Extract the (x, y) coordinate from the center of the cell holding the provided text.  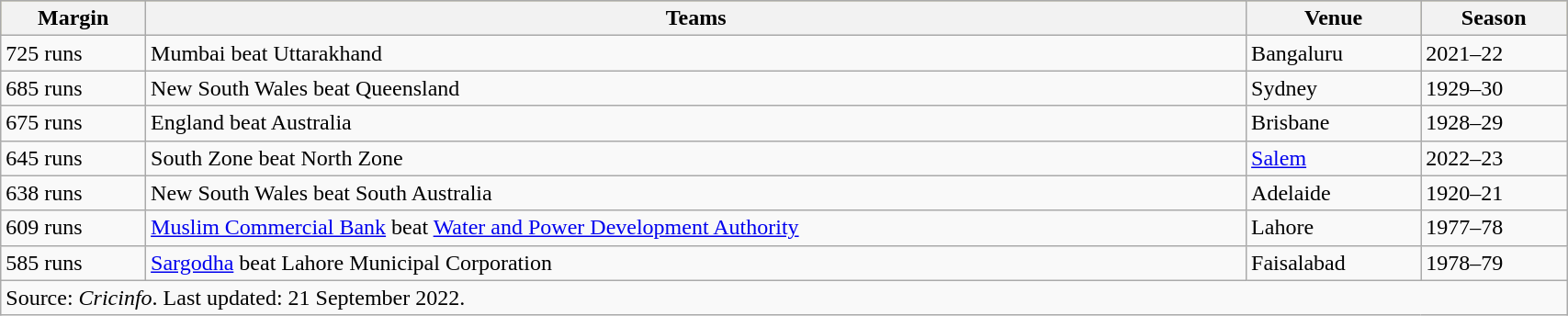
Adelaide (1334, 193)
725 runs (73, 53)
609 runs (73, 228)
Muslim Commercial Bank beat Water and Power Development Authority (696, 228)
South Zone beat North Zone (696, 158)
Salem (1334, 158)
Mumbai beat Uttarakhand (696, 53)
England beat Australia (696, 123)
2022–23 (1494, 158)
685 runs (73, 88)
1978–79 (1494, 263)
Sydney (1334, 88)
585 runs (73, 263)
Season (1494, 18)
Venue (1334, 18)
Margin (73, 18)
675 runs (73, 123)
1929–30 (1494, 88)
638 runs (73, 193)
Faisalabad (1334, 263)
1920–21 (1494, 193)
New South Wales beat Queensland (696, 88)
Bangaluru (1334, 53)
Lahore (1334, 228)
1977–78 (1494, 228)
Source: Cricinfo. Last updated: 21 September 2022. (784, 298)
Sargodha beat Lahore Municipal Corporation (696, 263)
Teams (696, 18)
645 runs (73, 158)
Brisbane (1334, 123)
New South Wales beat South Australia (696, 193)
2021–22 (1494, 53)
1928–29 (1494, 123)
